Identify which cell holds the provided text, then report its (X, Y) central coordinate. 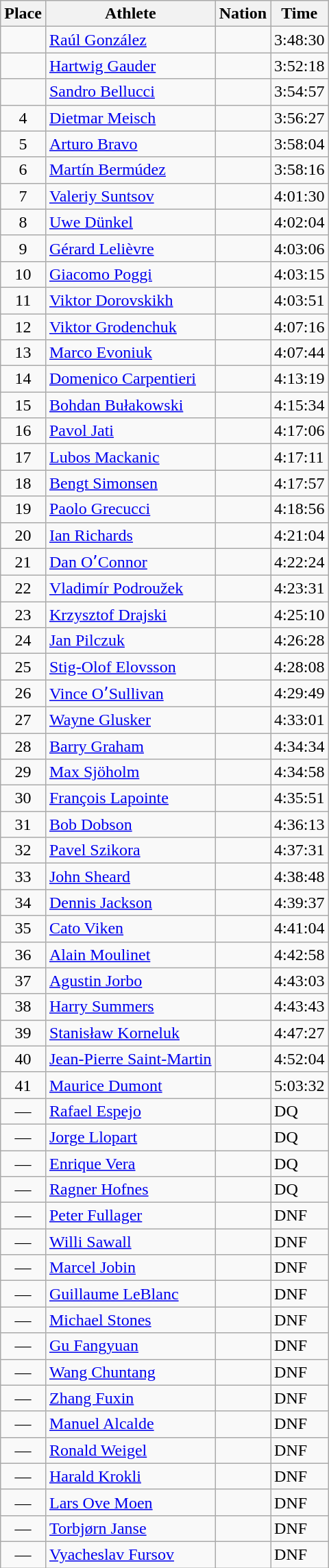
Enrique Vera (130, 1163)
11 (23, 300)
Willi Sawall (130, 1242)
34 (23, 903)
5:03:32 (300, 1085)
4:15:34 (300, 405)
Zhang Fuxin (130, 1398)
Rafael Espejo (130, 1111)
Peter Fullager (130, 1216)
4:34:34 (300, 746)
Pavel Szikora (130, 850)
Wang Chuntang (130, 1372)
Viktor Grodenchuk (130, 327)
Barry Graham (130, 746)
Valeriy Suntsov (130, 196)
4:01:30 (300, 196)
4:42:58 (300, 955)
Stig-Olof Elovsson (130, 667)
14 (23, 379)
4:35:51 (300, 798)
Bohdan Bułakowski (130, 405)
4:03:06 (300, 248)
Dan OʼConnor (130, 562)
4:47:27 (300, 1033)
Lars Ove Moen (130, 1502)
38 (23, 1007)
4:25:10 (300, 615)
18 (23, 483)
3:54:57 (300, 92)
27 (23, 720)
Vladimír Podroužek (130, 589)
4:03:15 (300, 274)
Bengt Simonsen (130, 483)
Place (23, 14)
Giacomo Poggi (130, 274)
Cato Viken (130, 929)
Marcel Jobin (130, 1268)
Alain Moulinet (130, 955)
4:26:28 (300, 641)
3:52:18 (300, 66)
13 (23, 353)
Uwe Dünkel (130, 222)
Martín Bermúdez (130, 170)
Domenico Carpentieri (130, 379)
4:17:06 (300, 431)
35 (23, 929)
Harry Summers (130, 1007)
Pavol Jati (130, 431)
Ragner Hofnes (130, 1190)
8 (23, 222)
3:58:16 (300, 170)
41 (23, 1085)
40 (23, 1059)
39 (23, 1033)
Maurice Dumont (130, 1085)
28 (23, 746)
4:07:16 (300, 327)
4 (23, 118)
Time (300, 14)
4:39:37 (300, 903)
4:22:24 (300, 562)
Gu Fangyuan (130, 1346)
29 (23, 772)
Paolo Grecucci (130, 509)
4:28:08 (300, 667)
4:17:11 (300, 457)
4:38:48 (300, 877)
Marco Evoniuk (130, 353)
32 (23, 850)
Torbjørn Janse (130, 1528)
36 (23, 955)
Sandro Bellucci (130, 92)
4:13:19 (300, 379)
Agustin Jorbo (130, 981)
Ian Richards (130, 535)
16 (23, 431)
22 (23, 589)
7 (23, 196)
4:03:51 (300, 300)
37 (23, 981)
Raúl González (130, 40)
Wayne Glusker (130, 720)
26 (23, 694)
Viktor Dorovskikh (130, 300)
Max Sjöholm (130, 772)
30 (23, 798)
Dietmar Meisch (130, 118)
6 (23, 170)
21 (23, 562)
Manuel Alcalde (130, 1424)
Vyacheslav Fursov (130, 1554)
John Sheard (130, 877)
19 (23, 509)
3:58:04 (300, 144)
23 (23, 615)
4:36:13 (300, 824)
Dennis Jackson (130, 903)
Athlete (130, 14)
4:37:31 (300, 850)
15 (23, 405)
Arturo Bravo (130, 144)
12 (23, 327)
Krzysztof Drajski (130, 615)
4:07:44 (300, 353)
Guillaume LeBlanc (130, 1294)
Jan Pilczuk (130, 641)
4:33:01 (300, 720)
4:52:04 (300, 1059)
Jorge Llopart (130, 1137)
Stanisław Korneluk (130, 1033)
Ronald Weigel (130, 1450)
33 (23, 877)
25 (23, 667)
24 (23, 641)
4:43:03 (300, 981)
3:56:27 (300, 118)
10 (23, 274)
Michael Stones (130, 1320)
Nation (243, 14)
4:23:31 (300, 589)
3:48:30 (300, 40)
9 (23, 248)
20 (23, 535)
François Lapointe (130, 798)
Bob Dobson (130, 824)
4:21:04 (300, 535)
31 (23, 824)
4:18:56 (300, 509)
Hartwig Gauder (130, 66)
Lubos Mackanic (130, 457)
Jean-Pierre Saint-Martin (130, 1059)
Vince OʼSullivan (130, 694)
Harald Krokli (130, 1476)
Gérard Lelièvre (130, 248)
4:43:43 (300, 1007)
5 (23, 144)
4:02:04 (300, 222)
4:34:58 (300, 772)
4:17:57 (300, 483)
17 (23, 457)
4:29:49 (300, 694)
4:41:04 (300, 929)
